Pinpoint the cell where the given text exists, returning its (X, Y) midpoint coordinate. 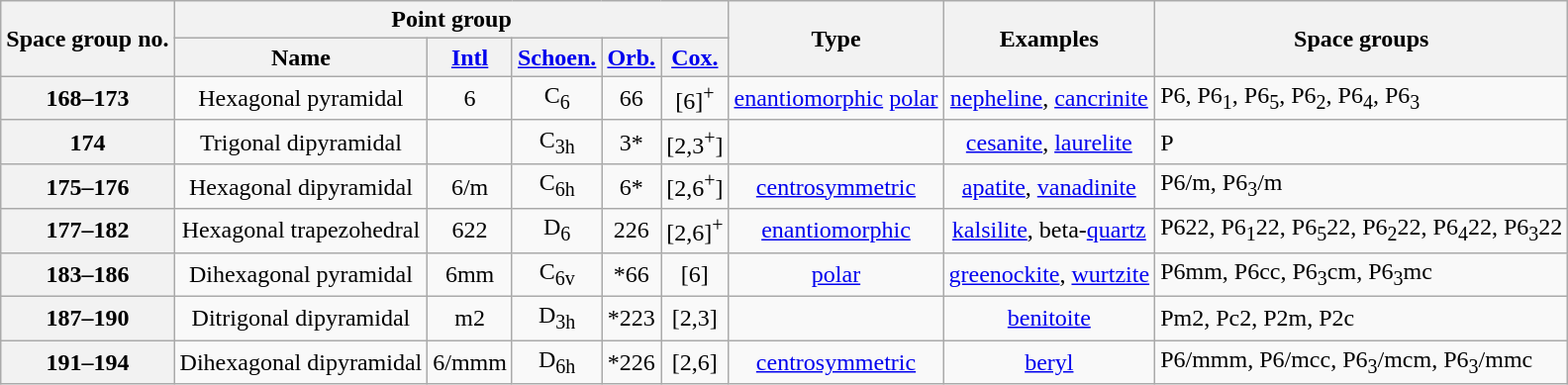
C6h (556, 186)
*66 (632, 274)
Trigonal dipyramidal (301, 143)
P6, P61, P65, P62, P64, P63 (1362, 99)
m2 (470, 318)
Type (835, 39)
nepheline, cancrinite (1049, 99)
Hexagonal pyramidal (301, 99)
Point group (451, 20)
cesanite, laurelite (1049, 143)
enantiomorphic (835, 232)
D6h (556, 362)
*223 (632, 318)
D3h (556, 318)
Cox. (695, 57)
*226 (632, 362)
greenockite, wurtzite (1049, 274)
174 (87, 143)
168–173 (87, 99)
6mm (470, 274)
Space groups (1362, 39)
[6]+ (695, 99)
Intl (470, 57)
Orb. (632, 57)
Pm2, Pc2, P2m, P2c (1362, 318)
622 (470, 232)
[2,3] (695, 318)
187–190 (87, 318)
[2,6+] (695, 186)
P6/m, P63/m (1362, 186)
C6 (556, 99)
apatite, vanadinite (1049, 186)
benitoite (1049, 318)
[2,6]+ (695, 232)
226 (632, 232)
[6] (695, 274)
C6v (556, 274)
P6/mmm, P6/mcc, P63/mcm, P63/mmc (1362, 362)
Name (301, 57)
P6mm, P6cc, P63cm, P63mc (1362, 274)
191–194 (87, 362)
[2,6] (695, 362)
beryl (1049, 362)
Examples (1049, 39)
polar (835, 274)
Space group no. (87, 39)
175–176 (87, 186)
P622, P6122, P6522, P6222, P6422, P6322 (1362, 232)
Hexagonal trapezohedral (301, 232)
6* (632, 186)
6 (470, 99)
177–182 (87, 232)
Dihexagonal dipyramidal (301, 362)
183–186 (87, 274)
Ditrigonal dipyramidal (301, 318)
kalsilite, beta-quartz (1049, 232)
Schoen. (556, 57)
Hexagonal dipyramidal (301, 186)
P (1362, 143)
D6 (556, 232)
[2,3+] (695, 143)
66 (632, 99)
enantiomorphic polar (835, 99)
6/m (470, 186)
C3h (556, 143)
Dihexagonal pyramidal (301, 274)
3* (632, 143)
6/mmm (470, 362)
